For the text-containing cell, return its midpoint in [X, Y] coordinate format. 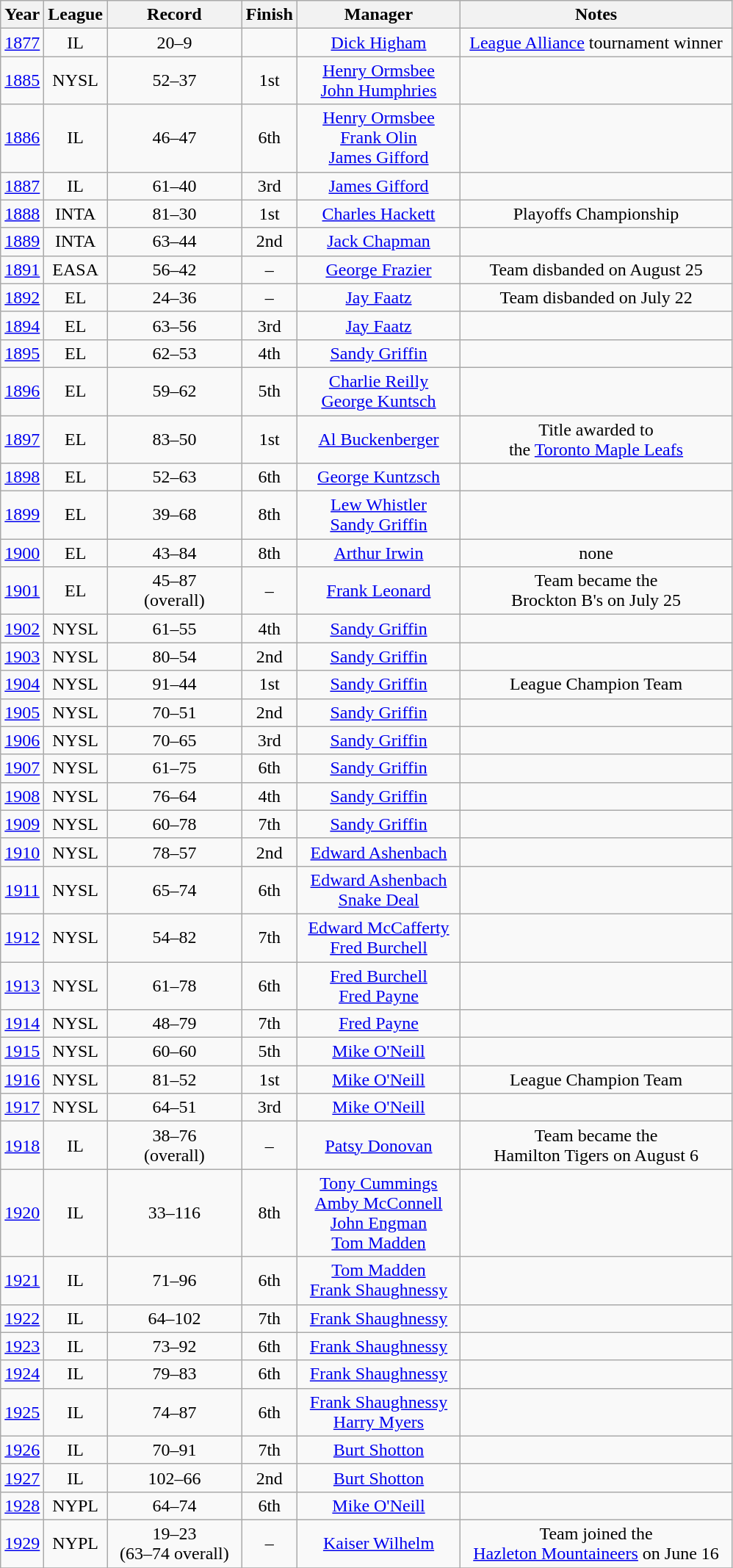
George Frazier [378, 270]
65–74 [175, 890]
83–50 [175, 439]
80–54 [175, 657]
Edward AshenbachSnake Deal [378, 890]
1925 [22, 1412]
1894 [22, 325]
Manager [378, 15]
20–9 [175, 43]
1891 [22, 270]
1906 [22, 740]
1909 [22, 824]
64–102 [175, 1318]
1904 [22, 684]
Charlie ReillyGeorge Kuntsch [378, 391]
70–91 [175, 1450]
1922 [22, 1318]
1927 [22, 1478]
52–37 [175, 81]
60–60 [175, 1052]
45–87(overall) [175, 590]
60–78 [175, 824]
1895 [22, 353]
Fred Payne [378, 1024]
Frank Leonard [378, 590]
78–57 [175, 852]
81–52 [175, 1080]
76–64 [175, 796]
1907 [22, 768]
1903 [22, 657]
64–51 [175, 1108]
Edward Ashenbach [378, 852]
Team disbanded on July 22 [596, 297]
1929 [22, 1544]
1905 [22, 712]
1900 [22, 553]
19–23 (63–74 overall) [175, 1544]
1889 [22, 242]
1918 [22, 1146]
James Gifford [378, 186]
1921 [22, 1281]
1911 [22, 890]
1896 [22, 391]
1898 [22, 477]
64–74 [175, 1506]
81–30 [175, 214]
1912 [22, 937]
Team joined the Hazleton Mountaineers on June 16 [596, 1544]
1888 [22, 214]
61–55 [175, 629]
48–79 [175, 1024]
102–66 [175, 1478]
1887 [22, 186]
1926 [22, 1450]
73–92 [175, 1346]
38–76(overall) [175, 1146]
63–56 [175, 325]
Patsy Donovan [378, 1146]
52–63 [175, 477]
61–78 [175, 986]
Team disbanded on August 25 [596, 270]
Arthur Irwin [378, 553]
none [596, 553]
Notes [596, 15]
Kaiser Wilhelm [378, 1544]
1913 [22, 986]
61–75 [175, 768]
Year [22, 15]
Playoffs Championship [596, 214]
1923 [22, 1346]
Finish [269, 15]
Title awarded tothe Toronto Maple Leafs [596, 439]
George Kuntzsch [378, 477]
33–116 [175, 1213]
1915 [22, 1052]
Charles Hackett [378, 214]
1908 [22, 796]
1928 [22, 1506]
62–53 [175, 353]
Dick Higham [378, 43]
Frank ShaughnessyHarry Myers [378, 1412]
1877 [22, 43]
1899 [22, 516]
59–62 [175, 391]
1924 [22, 1374]
74–87 [175, 1412]
1920 [22, 1213]
Edward McCaffertyFred Burchell [378, 937]
1917 [22, 1108]
63–44 [175, 242]
70–65 [175, 740]
1892 [22, 297]
43–84 [175, 553]
1885 [22, 81]
1916 [22, 1080]
1897 [22, 439]
Al Buckenberger [378, 439]
League [76, 15]
Henry OrmsbeeFrank OlinJames Gifford [378, 138]
Tony CummingsAmby McConnell John EngmanTom Madden [378, 1213]
Fred BurchellFred Payne [378, 986]
46–47 [175, 138]
1910 [22, 852]
Team became theHamilton Tigers on August 6 [596, 1146]
Henry OrmsbeeJohn Humphries [378, 81]
1914 [22, 1024]
91–44 [175, 684]
1886 [22, 138]
Tom MaddenFrank Shaughnessy [378, 1281]
79–83 [175, 1374]
24–36 [175, 297]
70–51 [175, 712]
61–40 [175, 186]
56–42 [175, 270]
Record [175, 15]
Lew WhistlerSandy Griffin [378, 516]
71–96 [175, 1281]
Team became theBrockton B's on July 25 [596, 590]
1901 [22, 590]
League Alliance tournament winner [596, 43]
1902 [22, 629]
54–82 [175, 937]
EASA [76, 270]
Jack Chapman [378, 242]
39–68 [175, 516]
